Extract the [x, y] coordinate from the center of the cell holding the provided text.  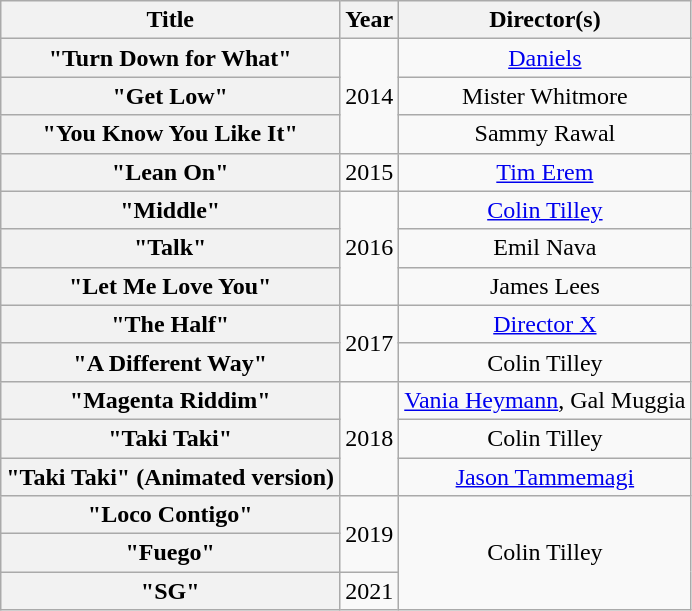
"The Half" [170, 324]
"Taki Taki" [170, 438]
"A Different Way" [170, 362]
2019 [370, 534]
"Middle" [170, 210]
Emil Nava [545, 248]
Daniels [545, 58]
Tim Erem [545, 172]
Title [170, 20]
Year [370, 20]
James Lees [545, 286]
"Talk" [170, 248]
"Loco Contigo" [170, 515]
Sammy Rawal [545, 134]
Mister Whitmore [545, 96]
2017 [370, 343]
2016 [370, 248]
"SG" [170, 591]
Jason Tammemagi [545, 477]
Director X [545, 324]
"Fuego" [170, 553]
"Taki Taki" (Animated version) [170, 477]
2014 [370, 96]
Vania Heymann, Gal Muggia [545, 400]
2021 [370, 591]
"Get Low" [170, 96]
"Magenta Riddim" [170, 400]
2015 [370, 172]
"You Know You Like It" [170, 134]
"Let Me Love You" [170, 286]
"Lean On" [170, 172]
Director(s) [545, 20]
"Turn Down for What" [170, 58]
2018 [370, 438]
